Output the (x, y) coordinate of the center of the cell containing the given text.  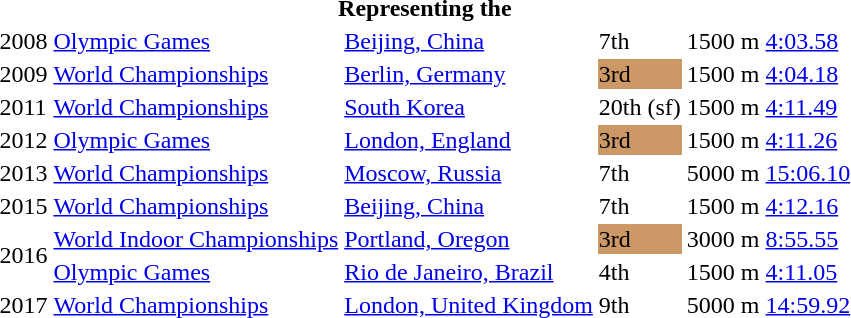
World Indoor Championships (196, 239)
London, England (469, 140)
Berlin, Germany (469, 74)
Rio de Janeiro, Brazil (469, 272)
5000 m (723, 173)
South Korea (469, 107)
3000 m (723, 239)
Portland, Oregon (469, 239)
Moscow, Russia (469, 173)
4th (640, 272)
20th (sf) (640, 107)
